Detect which cell encompasses the target text, then output its (x, y) center coordinate. 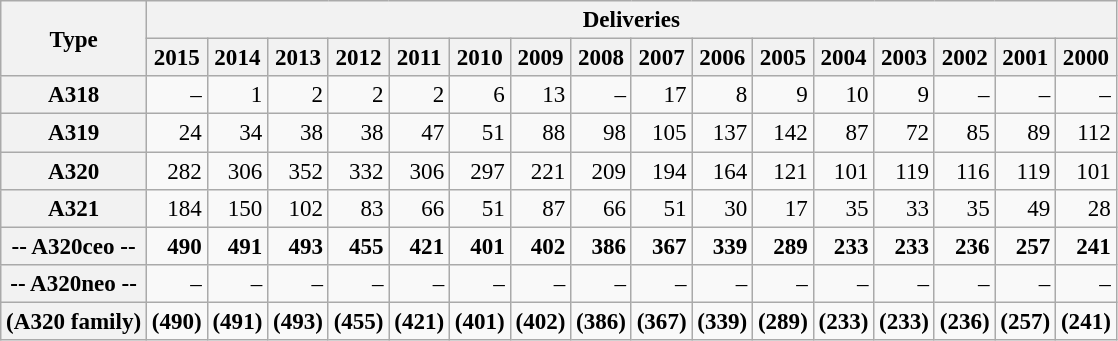
455 (358, 246)
28 (1086, 209)
112 (1086, 133)
491 (238, 246)
88 (540, 133)
121 (784, 171)
(491) (238, 322)
(401) (480, 322)
352 (298, 171)
47 (420, 133)
(386) (602, 322)
490 (176, 246)
2005 (784, 58)
209 (602, 171)
221 (540, 171)
(367) (662, 322)
493 (298, 246)
(493) (298, 322)
386 (602, 246)
2010 (480, 58)
89 (1026, 133)
24 (176, 133)
2004 (844, 58)
1 (238, 95)
241 (1086, 246)
(241) (1086, 322)
(A320 family) (74, 322)
2008 (602, 58)
142 (784, 133)
184 (176, 209)
98 (602, 133)
194 (662, 171)
339 (722, 246)
A320 (74, 171)
72 (904, 133)
2014 (238, 58)
6 (480, 95)
289 (784, 246)
2013 (298, 58)
282 (176, 171)
2003 (904, 58)
116 (964, 171)
A321 (74, 209)
236 (964, 246)
8 (722, 95)
402 (540, 246)
(257) (1026, 322)
421 (420, 246)
A319 (74, 133)
2001 (1026, 58)
2002 (964, 58)
(402) (540, 322)
A318 (74, 95)
49 (1026, 209)
(490) (176, 322)
2015 (176, 58)
2006 (722, 58)
2012 (358, 58)
33 (904, 209)
-- A320neo -- (74, 284)
34 (238, 133)
(236) (964, 322)
150 (238, 209)
(339) (722, 322)
2000 (1086, 58)
164 (722, 171)
30 (722, 209)
-- A320ceo -- (74, 246)
Type (74, 38)
102 (298, 209)
105 (662, 133)
367 (662, 246)
401 (480, 246)
83 (358, 209)
257 (1026, 246)
(421) (420, 322)
Deliveries (631, 20)
(455) (358, 322)
297 (480, 171)
137 (722, 133)
85 (964, 133)
332 (358, 171)
2009 (540, 58)
10 (844, 95)
13 (540, 95)
2007 (662, 58)
(289) (784, 322)
2011 (420, 58)
